Search for the cell housing the specified text and yield its [x, y] center coordinate. 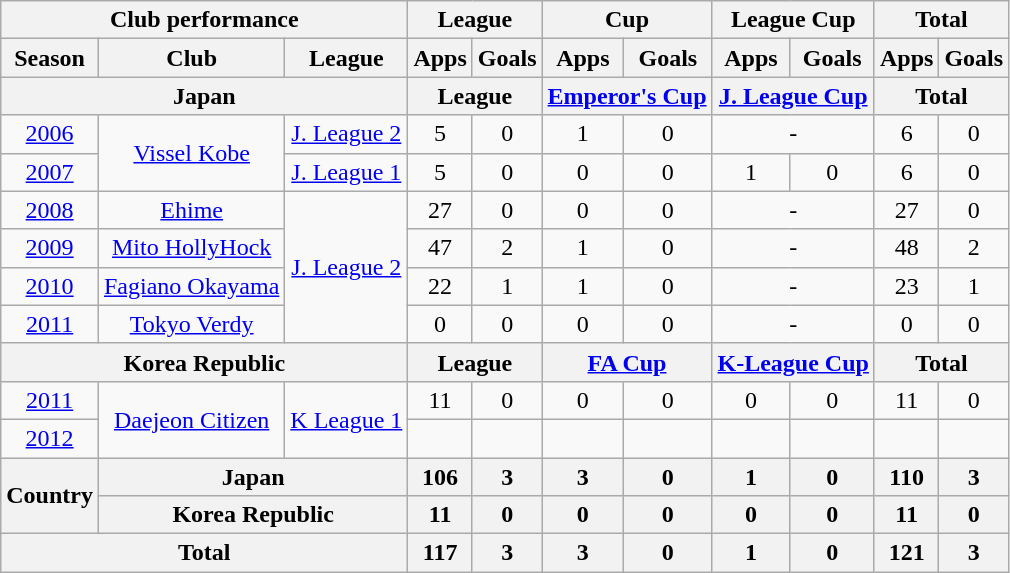
J. League 1 [346, 172]
2008 [50, 210]
Tokyo Verdy [191, 324]
110 [906, 477]
2010 [50, 286]
48 [906, 248]
117 [440, 553]
Fagiano Okayama [191, 286]
121 [906, 553]
Club performance [204, 20]
FA Cup [627, 362]
K-League Cup [793, 362]
23 [906, 286]
2006 [50, 134]
47 [440, 248]
106 [440, 477]
22 [440, 286]
Mito HollyHock [191, 248]
2007 [50, 172]
2012 [50, 438]
K League 1 [346, 419]
2009 [50, 248]
J. League Cup [793, 96]
Cup [627, 20]
Country [50, 496]
Season [50, 58]
League Cup [793, 20]
Ehime [191, 210]
Emperor's Cup [627, 96]
Vissel Kobe [191, 153]
Club [191, 58]
Daejeon Citizen [191, 419]
